Pinpoint the cell where the given text exists, returning its (x, y) midpoint coordinate. 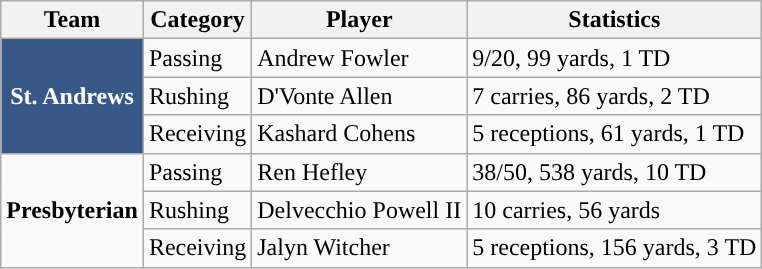
Ren Hefley (360, 172)
7 carries, 86 yards, 2 TD (614, 96)
10 carries, 56 yards (614, 210)
Kashard Cohens (360, 134)
5 receptions, 156 yards, 3 TD (614, 248)
Team (72, 20)
Presbyterian (72, 210)
Delvecchio Powell II (360, 210)
D'Vonte Allen (360, 96)
Player (360, 20)
St. Andrews (72, 96)
Category (197, 20)
38/50, 538 yards, 10 TD (614, 172)
Andrew Fowler (360, 58)
Jalyn Witcher (360, 248)
5 receptions, 61 yards, 1 TD (614, 134)
9/20, 99 yards, 1 TD (614, 58)
Statistics (614, 20)
